Search for the cell housing the specified text and yield its [x, y] center coordinate. 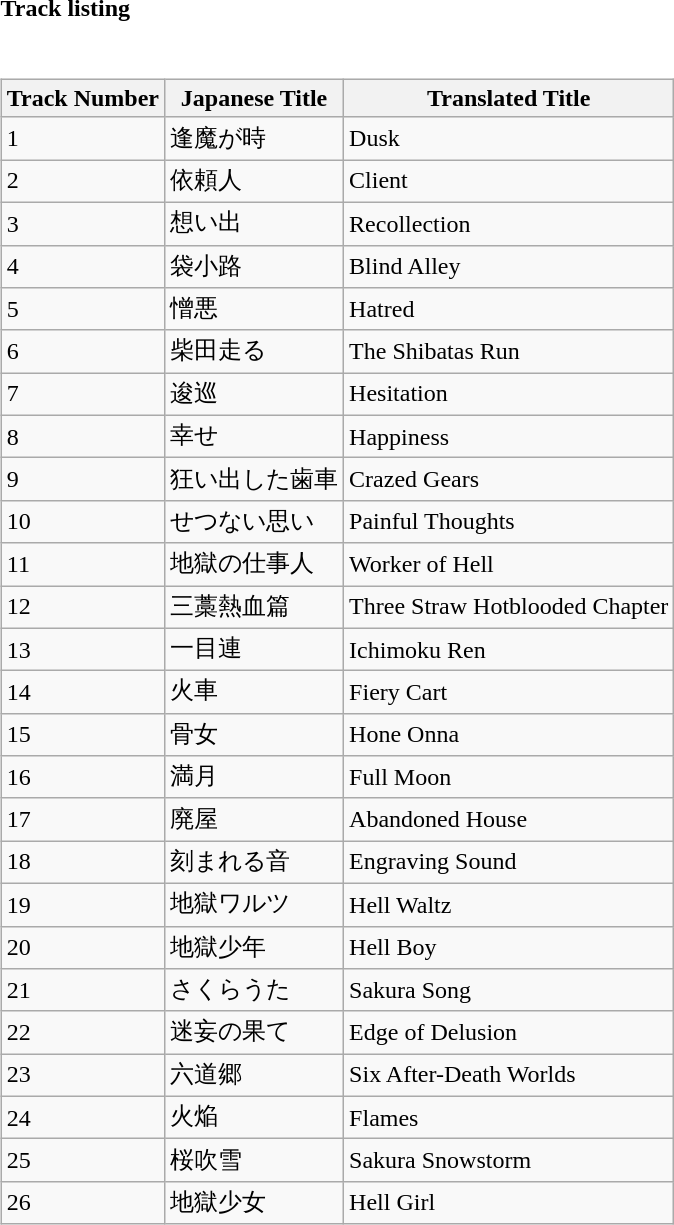
狂い出した歯車 [254, 480]
逢魔が時 [254, 138]
Track Number [82, 98]
24 [82, 1118]
三藁熱血篇 [254, 608]
Hell Boy [509, 948]
依頼人 [254, 182]
Sakura Snowstorm [509, 1160]
6 [82, 352]
Fiery Cart [509, 692]
18 [82, 862]
骨女 [254, 734]
The Shibatas Run [509, 352]
Six After-Death Worlds [509, 1076]
13 [82, 650]
4 [82, 266]
刻まれる音 [254, 862]
21 [82, 990]
Hone Onna [509, 734]
Ichimoku Ren [509, 650]
柴田走る [254, 352]
22 [82, 1032]
26 [82, 1202]
15 [82, 734]
Japanese Title [254, 98]
Worker of Hell [509, 564]
19 [82, 904]
Edge of Delusion [509, 1032]
Hatred [509, 310]
17 [82, 820]
10 [82, 522]
幸せ [254, 436]
1 [82, 138]
3 [82, 224]
袋小路 [254, 266]
25 [82, 1160]
9 [82, 480]
Hesitation [509, 394]
Client [509, 182]
Dusk [509, 138]
桜吹雪 [254, 1160]
火焔 [254, 1118]
Hell Waltz [509, 904]
11 [82, 564]
2 [82, 182]
地獄少女 [254, 1202]
23 [82, 1076]
廃屋 [254, 820]
Painful Thoughts [509, 522]
Happiness [509, 436]
想い出 [254, 224]
さくらうた [254, 990]
逡巡 [254, 394]
Abandoned House [509, 820]
20 [82, 948]
Translated Title [509, 98]
六道郷 [254, 1076]
火車 [254, 692]
Engraving Sound [509, 862]
せつない思い [254, 522]
16 [82, 778]
Sakura Song [509, 990]
迷妄の果て [254, 1032]
Flames [509, 1118]
地獄少年 [254, 948]
Hell Girl [509, 1202]
地獄の仕事人 [254, 564]
地獄ワルツ [254, 904]
12 [82, 608]
憎悪 [254, 310]
8 [82, 436]
一目連 [254, 650]
7 [82, 394]
Recollection [509, 224]
Crazed Gears [509, 480]
Three Straw Hotblooded Chapter [509, 608]
5 [82, 310]
満月 [254, 778]
Full Moon [509, 778]
Blind Alley [509, 266]
14 [82, 692]
